From the cell containing the given text, extract its center point as (x, y) coordinate. 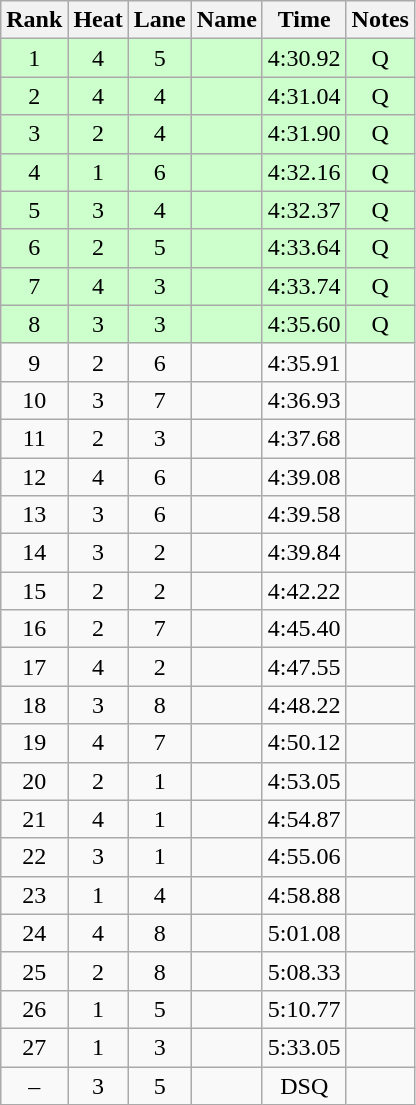
4:31.90 (304, 134)
26 (34, 1009)
Name (226, 20)
Rank (34, 20)
12 (34, 477)
4:37.68 (304, 438)
22 (34, 857)
27 (34, 1047)
4:32.37 (304, 210)
5:01.08 (304, 933)
18 (34, 705)
DSQ (304, 1085)
9 (34, 362)
16 (34, 629)
23 (34, 895)
24 (34, 933)
4:54.87 (304, 819)
4:31.04 (304, 96)
Notes (380, 20)
15 (34, 591)
20 (34, 781)
4:39.08 (304, 477)
Lane (160, 20)
4:33.64 (304, 248)
4:39.84 (304, 553)
10 (34, 400)
4:35.91 (304, 362)
Heat (98, 20)
4:48.22 (304, 705)
Time (304, 20)
11 (34, 438)
4:32.16 (304, 172)
4:45.40 (304, 629)
4:50.12 (304, 743)
14 (34, 553)
19 (34, 743)
5:10.77 (304, 1009)
4:55.06 (304, 857)
4:42.22 (304, 591)
5:33.05 (304, 1047)
4:58.88 (304, 895)
4:47.55 (304, 667)
4:53.05 (304, 781)
21 (34, 819)
4:39.58 (304, 515)
4:35.60 (304, 324)
17 (34, 667)
4:30.92 (304, 58)
25 (34, 971)
5:08.33 (304, 971)
13 (34, 515)
– (34, 1085)
4:36.93 (304, 400)
4:33.74 (304, 286)
